Detect which cell encompasses the target text, then output its [x, y] center coordinate. 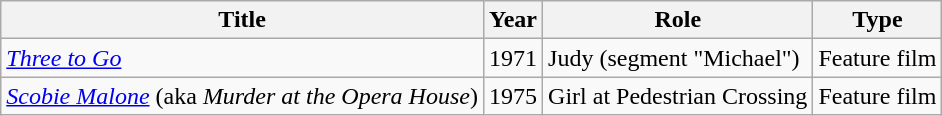
Role [678, 20]
Judy (segment "Michael") [678, 58]
Year [512, 20]
Scobie Malone (aka Murder at the Opera House) [242, 96]
Three to Go [242, 58]
Girl at Pedestrian Crossing [678, 96]
1971 [512, 58]
Title [242, 20]
1975 [512, 96]
Type [878, 20]
